Pinpoint the cell where the given text exists, returning its [x, y] midpoint coordinate. 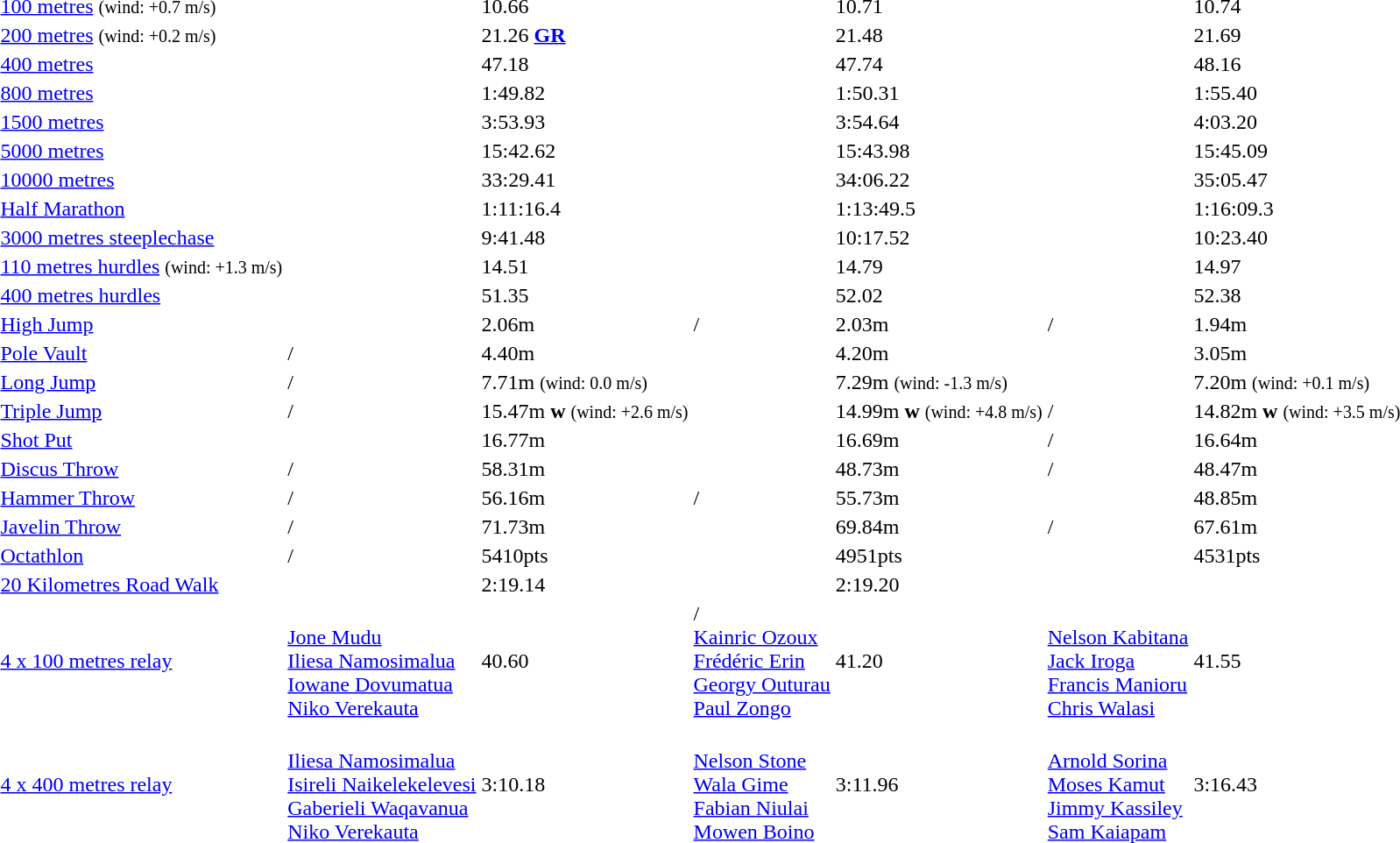
47.18 [585, 64]
15:43.98 [939, 151]
10:17.52 [939, 237]
16.77m [585, 440]
40.60 [585, 661]
Nelson Kabitana Jack Iroga Francis Manioru Chris Walasi [1118, 661]
71.73m [585, 527]
7.29m (wind: -1.3 m/s) [939, 382]
34:06.22 [939, 180]
16.69m [939, 440]
41.20 [939, 661]
52.02 [939, 295]
21.48 [939, 35]
4.20m [939, 353]
21.26 GR [585, 35]
55.73m [939, 498]
1:11:16.4 [585, 209]
48.73m [939, 469]
1:50.31 [939, 93]
15:42.62 [585, 151]
58.31m [585, 469]
15.47m w (wind: +2.6 m/s) [585, 411]
5410pts [585, 556]
51.35 [585, 295]
3:53.93 [585, 122]
69.84m [939, 527]
2.06m [585, 324]
2:19.14 [585, 584]
Jone Mudu Iliesa Namosimalua Iowane Dovumatua Niko Verekauta [382, 661]
7.71m (wind: 0.0 m/s) [585, 382]
33:29.41 [585, 180]
1:13:49.5 [939, 209]
4.40m [585, 353]
56.16m [585, 498]
47.74 [939, 64]
/ Kainric Ozoux Frédéric Erin Georgy Outurau Paul Zongo [762, 661]
2:19.20 [939, 584]
1:49.82 [585, 93]
14.51 [585, 266]
4951pts [939, 556]
14.99m w (wind: +4.8 m/s) [939, 411]
2.03m [939, 324]
14.79 [939, 266]
3:54.64 [939, 122]
9:41.48 [585, 237]
